Locate the cell with the specified text and output its [X, Y] center coordinate. 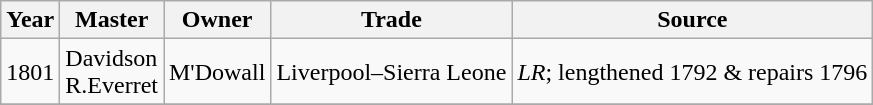
Source [692, 20]
Year [30, 20]
Owner [218, 20]
M'Dowall [218, 72]
1801 [30, 72]
LR; lengthened 1792 & repairs 1796 [692, 72]
DavidsonR.Everret [112, 72]
Trade [392, 20]
Liverpool–Sierra Leone [392, 72]
Master [112, 20]
